Pinpoint the cell where the given text exists, returning its (x, y) midpoint coordinate. 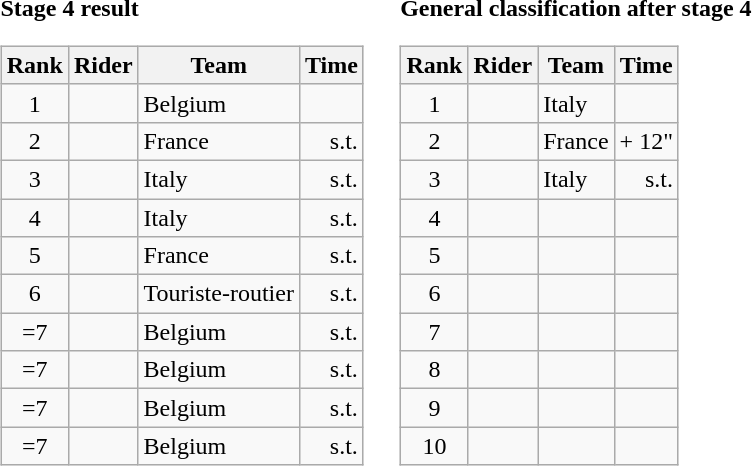
7 (434, 332)
8 (434, 370)
10 (434, 446)
Touriste-routier (218, 294)
9 (434, 408)
+ 12" (646, 141)
